Return [X, Y] of the center of cell containing provided text 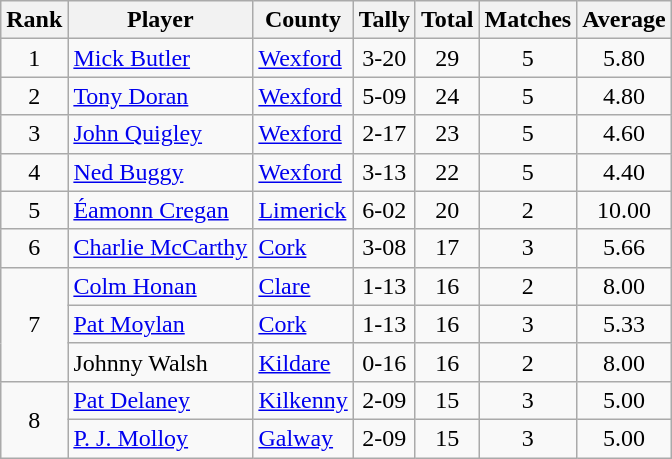
Rank [34, 20]
P. J. Molloy [160, 438]
Clare [303, 286]
Charlie McCarthy [160, 248]
6-02 [384, 210]
Galway [303, 438]
Kilkenny [303, 400]
Ned Buggy [160, 172]
Matches [528, 20]
3-13 [384, 172]
3-08 [384, 248]
Player [160, 20]
2-17 [384, 134]
Average [624, 20]
0-16 [384, 362]
4.80 [624, 96]
7 [34, 324]
23 [447, 134]
4.60 [624, 134]
Tally [384, 20]
Total [447, 20]
3-20 [384, 58]
Pat Moylan [160, 324]
County [303, 20]
4 [34, 172]
29 [447, 58]
20 [447, 210]
Johnny Walsh [160, 362]
Tony Doran [160, 96]
Colm Honan [160, 286]
22 [447, 172]
John Quigley [160, 134]
5-09 [384, 96]
1 [34, 58]
5.33 [624, 324]
4.40 [624, 172]
Pat Delaney [160, 400]
5.66 [624, 248]
5.80 [624, 58]
17 [447, 248]
Limerick [303, 210]
24 [447, 96]
Kildare [303, 362]
6 [34, 248]
Mick Butler [160, 58]
8 [34, 419]
10.00 [624, 210]
Éamonn Cregan [160, 210]
